Extract the [X, Y] coordinate from the center of the cell holding the provided text.  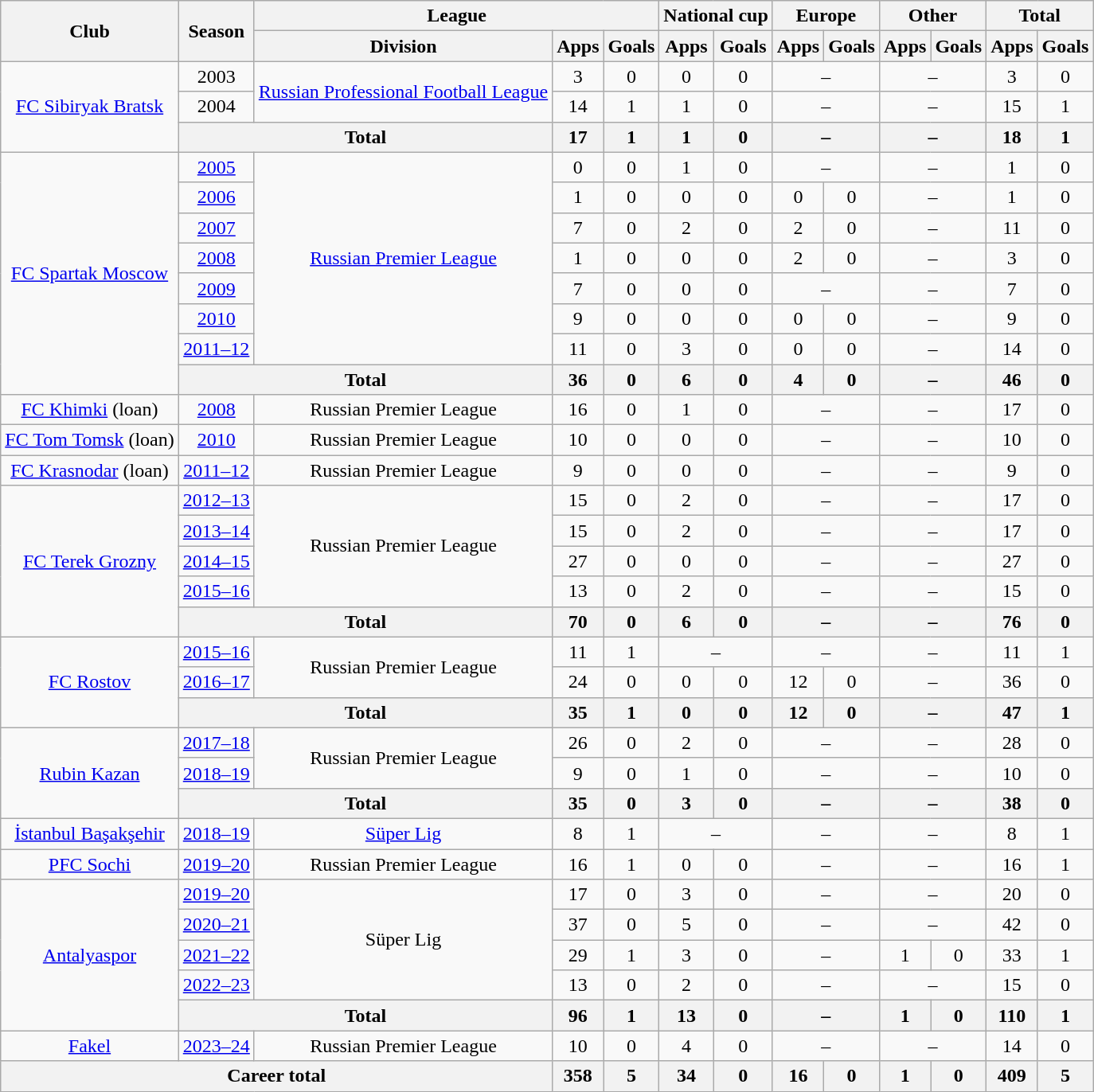
2012–13 [217, 501]
24 [578, 682]
Other [932, 16]
Europe [826, 16]
2003 [217, 76]
FC Spartak Moscow [90, 273]
2022–23 [217, 985]
409 [1012, 1076]
2013–14 [217, 531]
Fakel [90, 1046]
47 [1012, 712]
FC Rostov [90, 682]
33 [1012, 955]
National cup [716, 16]
2021–22 [217, 955]
Season [217, 31]
FC Sibiryak Bratsk [90, 107]
FC Khimki (loan) [90, 410]
110 [1012, 1016]
2009 [217, 288]
İstanbul Başakşehir [90, 833]
FC Tom Tomsk (loan) [90, 440]
Russian Professional Football League [403, 92]
18 [1012, 137]
2007 [217, 228]
Career total [277, 1076]
Division [403, 46]
37 [578, 925]
Club [90, 31]
76 [1012, 622]
38 [1012, 803]
FC Terek Grozny [90, 561]
29 [578, 955]
26 [578, 743]
Antalyaspor [90, 955]
2006 [217, 197]
96 [578, 1016]
PFC Sochi [90, 864]
42 [1012, 925]
League [457, 16]
46 [1012, 380]
20 [1012, 895]
2017–18 [217, 743]
2023–24 [217, 1046]
FC Krasnodar (loan) [90, 470]
358 [578, 1076]
2014–15 [217, 561]
2005 [217, 167]
2016–17 [217, 682]
2004 [217, 107]
Rubin Kazan [90, 773]
34 [686, 1076]
70 [578, 622]
28 [1012, 743]
2020–21 [217, 925]
